Return the (x, y) coordinate for the center point of the cell that contains the specified text.  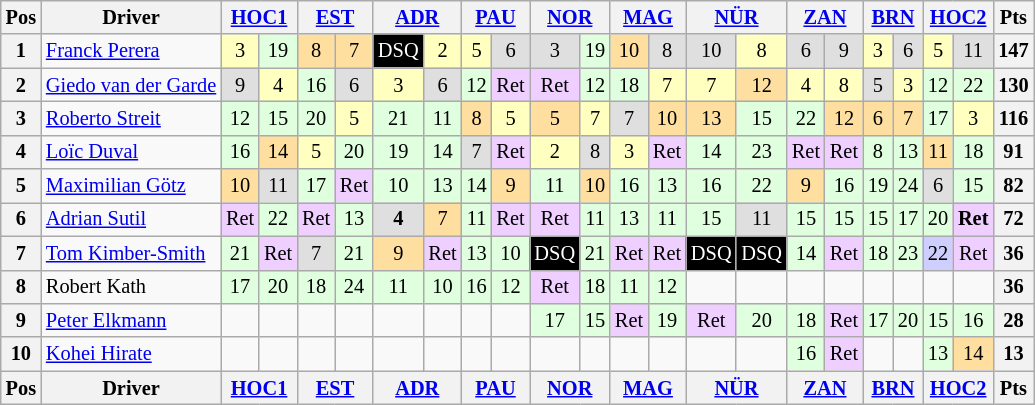
Robert Kath (131, 287)
Roberto Streit (131, 118)
Giedo van der Garde (131, 85)
147 (1013, 51)
Kohei Hirate (131, 354)
Loïc Duval (131, 152)
Tom Kimber-Smith (131, 253)
1 (21, 51)
72 (1013, 219)
28 (1013, 320)
Maximilian Götz (131, 186)
82 (1013, 186)
Peter Elkmann (131, 320)
91 (1013, 152)
116 (1013, 118)
130 (1013, 85)
Adrian Sutil (131, 219)
Franck Perera (131, 51)
